For the text-containing cell, return its midpoint in (x, y) coordinate format. 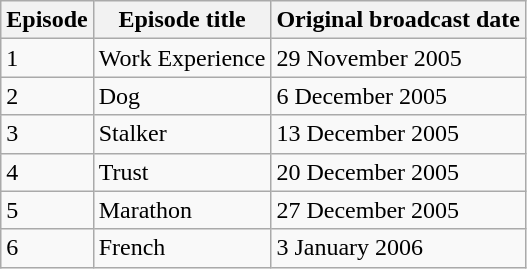
6 December 2005 (398, 96)
Episode title (182, 20)
6 (47, 248)
29 November 2005 (398, 58)
4 (47, 172)
2 (47, 96)
French (182, 248)
13 December 2005 (398, 134)
Stalker (182, 134)
20 December 2005 (398, 172)
27 December 2005 (398, 210)
3 January 2006 (398, 248)
5 (47, 210)
Trust (182, 172)
1 (47, 58)
Episode (47, 20)
Dog (182, 96)
3 (47, 134)
Work Experience (182, 58)
Marathon (182, 210)
Original broadcast date (398, 20)
